For the text-containing cell, return its midpoint in [x, y] coordinate format. 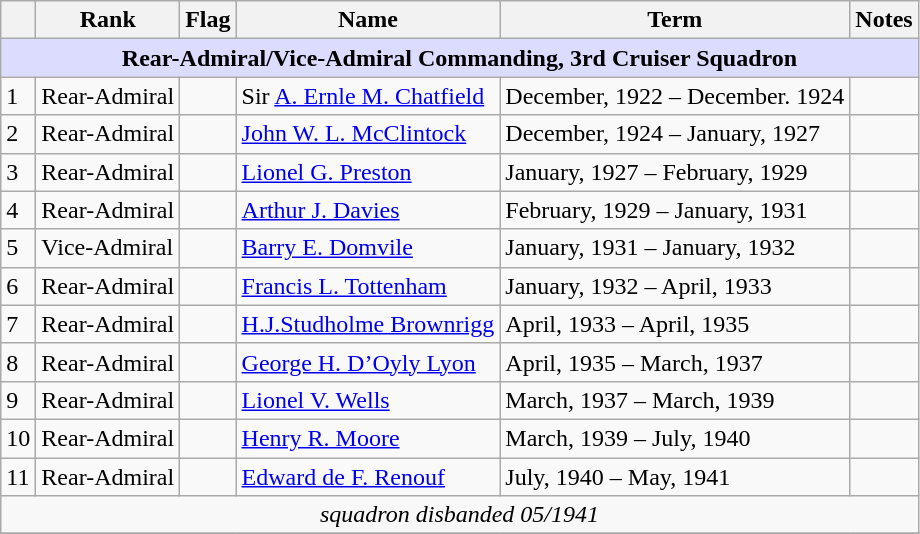
Henry R. Moore [368, 438]
4 [18, 210]
Rank [108, 20]
Rear-Admiral/Vice-Admiral Commanding, 3rd Cruiser Squadron [460, 58]
Barry E. Domvile [368, 248]
Lionel G. Preston [368, 172]
April, 1935 – March, 1937 [675, 362]
Lionel V. Wells [368, 400]
December, 1924 – January, 1927 [675, 134]
6 [18, 286]
December, 1922 – December. 1924 [675, 96]
10 [18, 438]
Arthur J. Davies [368, 210]
1 [18, 96]
9 [18, 400]
Francis L. Tottenham [368, 286]
January, 1932 – April, 1933 [675, 286]
Vice-Admiral [108, 248]
11 [18, 477]
January, 1927 – February, 1929 [675, 172]
Term [675, 20]
2 [18, 134]
squadron disbanded 05/1941 [460, 515]
7 [18, 324]
Notes [884, 20]
February, 1929 – January, 1931 [675, 210]
George H. D’Oyly Lyon [368, 362]
3 [18, 172]
Name [368, 20]
March, 1937 – March, 1939 [675, 400]
8 [18, 362]
Edward de F. Renouf [368, 477]
John W. L. McClintock [368, 134]
April, 1933 – April, 1935 [675, 324]
5 [18, 248]
July, 1940 – May, 1941 [675, 477]
Flag [208, 20]
January, 1931 – January, 1932 [675, 248]
H.J.Studholme Brownrigg [368, 324]
March, 1939 – July, 1940 [675, 438]
Sir A. Ernle M. Chatfield [368, 96]
